Determine the (X, Y) coordinate at the center of the cell enclosing the given text.  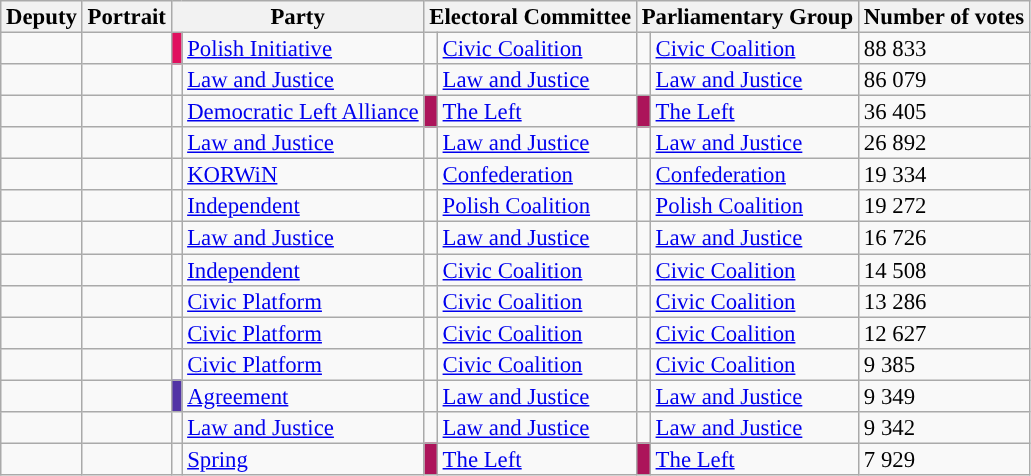
9 385 (944, 364)
Polish Initiative (303, 49)
Portrait (126, 17)
12 627 (944, 333)
13 286 (944, 301)
9 342 (944, 428)
88 833 (944, 49)
Democratic Left Alliance (303, 112)
26 892 (944, 143)
19 334 (944, 175)
7 929 (944, 459)
Electoral Committee (530, 17)
36 405 (944, 112)
9 349 (944, 396)
Parliamentary Group (747, 17)
Agreement (303, 396)
Deputy (42, 17)
14 508 (944, 270)
KORWiN (303, 175)
Spring (303, 459)
Party (298, 17)
16 726 (944, 238)
19 272 (944, 206)
86 079 (944, 80)
Number of votes (944, 17)
